For the text-containing cell, return its midpoint in [X, Y] coordinate format. 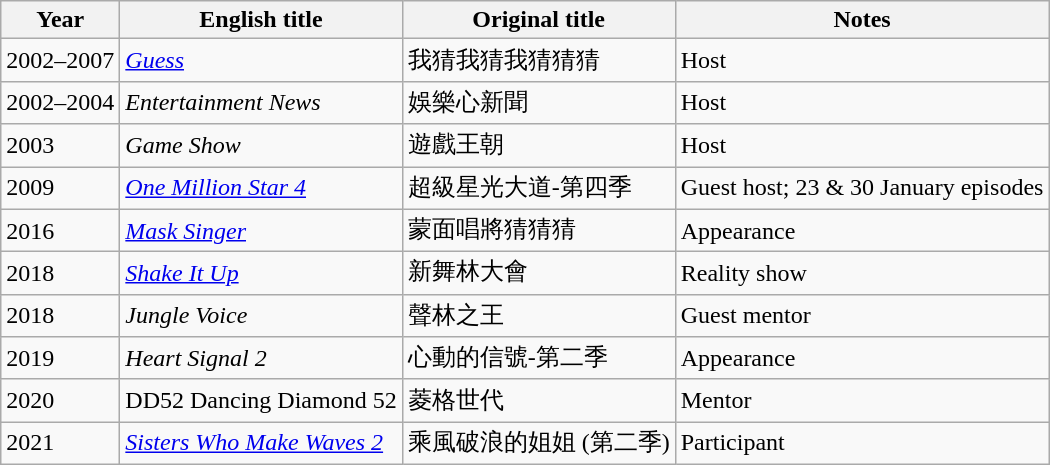
我猜我猜我猜猜猜 [538, 60]
Reality show [862, 274]
娛樂心新聞 [538, 102]
Guest mentor [862, 316]
遊戲王朝 [538, 146]
2002–2007 [60, 60]
English title [261, 20]
Guess [261, 60]
Mask Singer [261, 230]
Entertainment News [261, 102]
2016 [60, 230]
Year [60, 20]
Original title [538, 20]
Mentor [862, 400]
Shake It Up [261, 274]
聲林之王 [538, 316]
One Million Star 4 [261, 188]
2009 [60, 188]
Guest host; 23 & 30 January episodes [862, 188]
Jungle Voice [261, 316]
2003 [60, 146]
2002–2004 [60, 102]
DD52 Dancing Diamond 52 [261, 400]
2020 [60, 400]
2021 [60, 444]
菱格世代 [538, 400]
2019 [60, 358]
Notes [862, 20]
心動的信號-第二季 [538, 358]
蒙面唱將猜猜猜 [538, 230]
新舞林大會 [538, 274]
Game Show [261, 146]
Sisters Who Make Waves 2 [261, 444]
Heart Signal 2 [261, 358]
乘風破浪的姐姐 (第二季) [538, 444]
超級星光大道-第四季 [538, 188]
Participant [862, 444]
